Provide the [X, Y] coordinate of the cell's center where the given text is located.  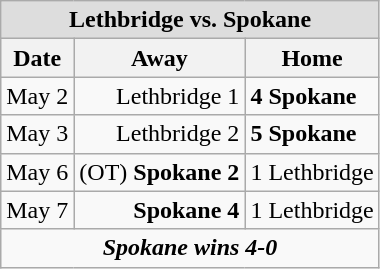
Date [38, 58]
Spokane wins 4-0 [190, 248]
Away [160, 58]
May 2 [38, 96]
Home [312, 58]
4 Spokane [312, 96]
May 7 [38, 210]
Spokane 4 [160, 210]
Lethbridge 2 [160, 134]
5 Spokane [312, 134]
Lethbridge vs. Spokane [190, 20]
May 3 [38, 134]
(OT) Spokane 2 [160, 172]
Lethbridge 1 [160, 96]
May 6 [38, 172]
